Locate the cell with the specified text and output its (X, Y) center coordinate. 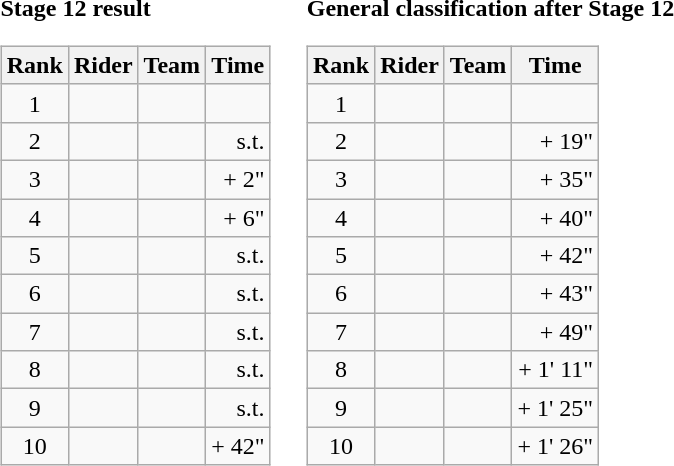
+ 1' 25" (556, 408)
+ 49" (556, 332)
+ 6" (238, 217)
+ 1' 26" (556, 446)
+ 19" (556, 141)
+ 35" (556, 179)
+ 40" (556, 217)
+ 2" (238, 179)
+ 43" (556, 294)
+ 1' 11" (556, 370)
